Search for the cell housing the specified text and yield its (X, Y) center coordinate. 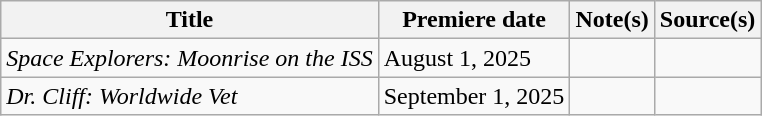
Source(s) (708, 20)
Note(s) (612, 20)
Dr. Cliff: Worldwide Vet (190, 96)
September 1, 2025 (474, 96)
Space Explorers: Moonrise on the ISS (190, 58)
August 1, 2025 (474, 58)
Title (190, 20)
Premiere date (474, 20)
